Detect which cell encompasses the target text, then output its (X, Y) center coordinate. 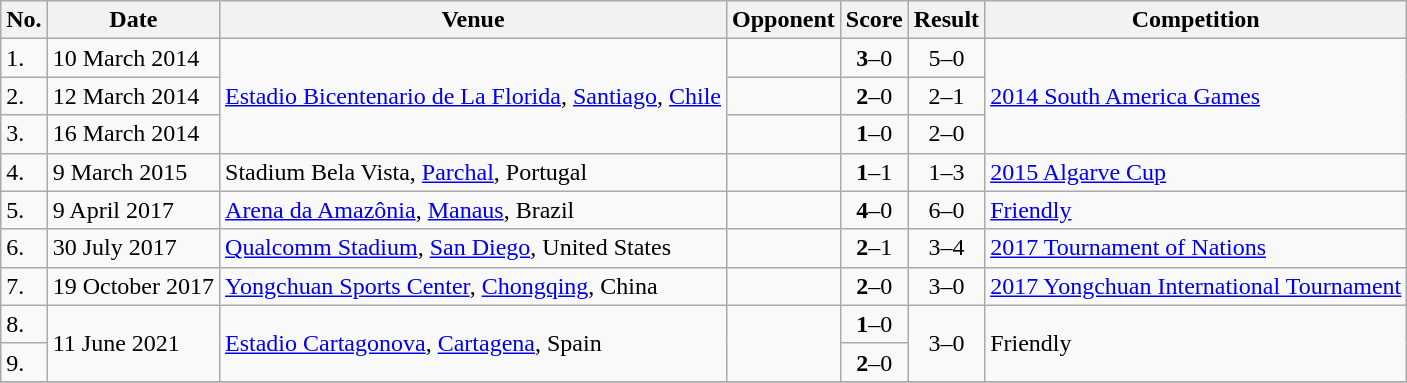
Arena da Amazônia, Manaus, Brazil (474, 210)
16 March 2014 (133, 134)
11 June 2021 (133, 343)
5. (24, 210)
2. (24, 96)
8. (24, 324)
2014 South America Games (1196, 96)
Competition (1196, 20)
Opponent (783, 20)
19 October 2017 (133, 286)
12 March 2014 (133, 96)
10 March 2014 (133, 58)
Result (946, 20)
6. (24, 248)
Date (133, 20)
Estadio Bicentenario de La Florida, Santiago, Chile (474, 96)
5–0 (946, 58)
3–4 (946, 248)
9 April 2017 (133, 210)
2015 Algarve Cup (1196, 172)
Venue (474, 20)
2017 Tournament of Nations (1196, 248)
Estadio Cartagonova, Cartagena, Spain (474, 343)
1. (24, 58)
Score (874, 20)
4–0 (874, 210)
30 July 2017 (133, 248)
Yongchuan Sports Center, Chongqing, China (474, 286)
2017 Yongchuan International Tournament (1196, 286)
No. (24, 20)
Stadium Bela Vista, Parchal, Portugal (474, 172)
7. (24, 286)
1–1 (874, 172)
6–0 (946, 210)
3. (24, 134)
1–3 (946, 172)
Qualcomm Stadium, San Diego, United States (474, 248)
4. (24, 172)
9. (24, 362)
9 March 2015 (133, 172)
